Extract the [x, y] coordinate from the center of the cell holding the provided text.  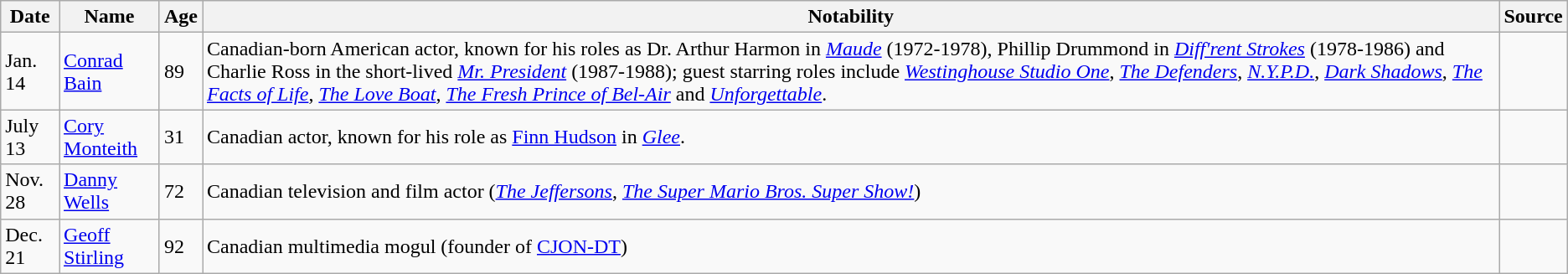
Jan. 14 [30, 71]
Age [181, 17]
Geoff Stirling [110, 246]
Dec. 21 [30, 246]
Cory Monteith [110, 137]
Name [110, 17]
Canadian actor, known for his role as Finn Hudson in Glee. [851, 137]
July 13 [30, 137]
Danny Wells [110, 191]
Date [30, 17]
Source [1533, 17]
89 [181, 71]
Notability [851, 17]
Conrad Bain [110, 71]
92 [181, 246]
31 [181, 137]
72 [181, 191]
Canadian television and film actor (The Jeffersons, The Super Mario Bros. Super Show!) [851, 191]
Nov. 28 [30, 191]
Canadian multimedia mogul (founder of CJON-DT) [851, 246]
